Capture the cell that displays the provided text and extract its [x, y] central coordinate. 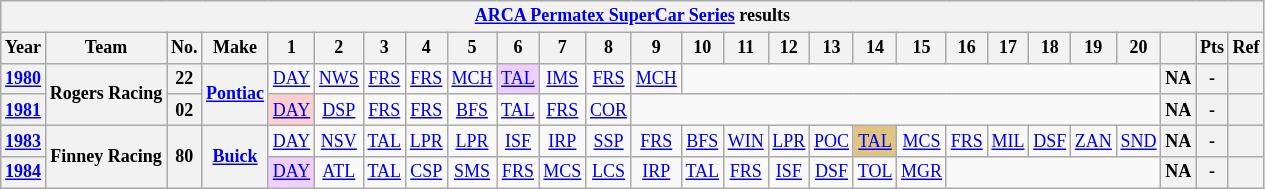
Year [24, 48]
5 [472, 48]
MGR [922, 172]
DSP [338, 110]
Make [236, 48]
No. [184, 48]
Ref [1246, 48]
Finney Racing [106, 156]
SND [1138, 140]
ATL [338, 172]
6 [518, 48]
20 [1138, 48]
1 [291, 48]
22 [184, 78]
WIN [746, 140]
SSP [609, 140]
1983 [24, 140]
1981 [24, 110]
14 [874, 48]
ZAN [1094, 140]
18 [1050, 48]
7 [562, 48]
IMS [562, 78]
POC [832, 140]
SMS [472, 172]
12 [789, 48]
Rogers Racing [106, 94]
17 [1008, 48]
COR [609, 110]
NWS [338, 78]
ARCA Permatex SuperCar Series results [632, 16]
16 [966, 48]
8 [609, 48]
13 [832, 48]
Buick [236, 156]
Team [106, 48]
Pontiac [236, 94]
NSV [338, 140]
LCS [609, 172]
19 [1094, 48]
Pts [1212, 48]
02 [184, 110]
MIL [1008, 140]
10 [702, 48]
1984 [24, 172]
11 [746, 48]
2 [338, 48]
1980 [24, 78]
80 [184, 156]
TOL [874, 172]
4 [426, 48]
9 [656, 48]
3 [384, 48]
15 [922, 48]
CSP [426, 172]
